Search for the cell housing the specified text and yield its (X, Y) center coordinate. 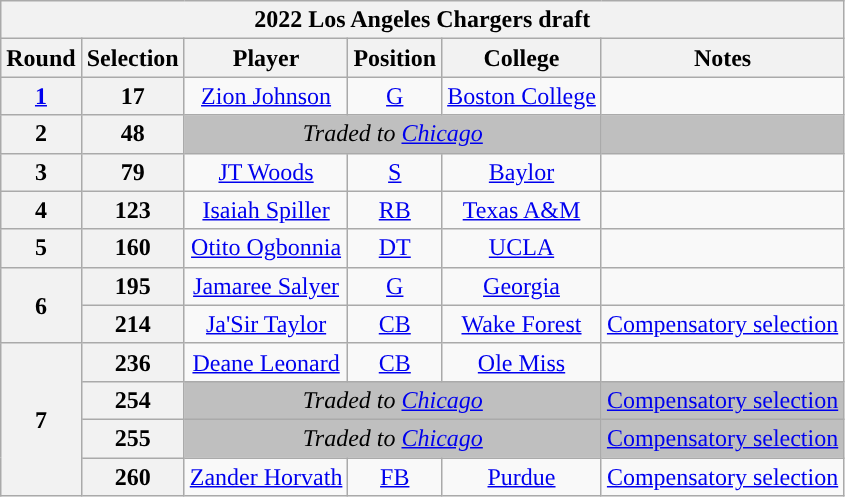
Baylor (522, 172)
Selection (132, 58)
Notes (722, 58)
236 (132, 362)
2022 Los Angeles Chargers draft (422, 20)
255 (132, 438)
Ole Miss (522, 362)
Georgia (522, 286)
123 (132, 210)
254 (132, 400)
Boston College (522, 96)
Zion Johnson (266, 96)
S (395, 172)
Player (266, 58)
JT Woods (266, 172)
195 (132, 286)
RB (395, 210)
Jamaree Salyer (266, 286)
Isaiah Spiller (266, 210)
FB (395, 477)
UCLA (522, 248)
17 (132, 96)
Position (395, 58)
DT (395, 248)
1 (41, 96)
214 (132, 324)
5 (41, 248)
4 (41, 210)
Purdue (522, 477)
3 (41, 172)
2 (41, 134)
6 (41, 305)
79 (132, 172)
Ja'Sir Taylor (266, 324)
160 (132, 248)
Deane Leonard (266, 362)
College (522, 58)
48 (132, 134)
Texas A&M (522, 210)
7 (41, 419)
Wake Forest (522, 324)
Zander Horvath (266, 477)
260 (132, 477)
Round (41, 58)
Otito Ogbonnia (266, 248)
